Determine the [X, Y] coordinate at the center of the cell enclosing the given text.  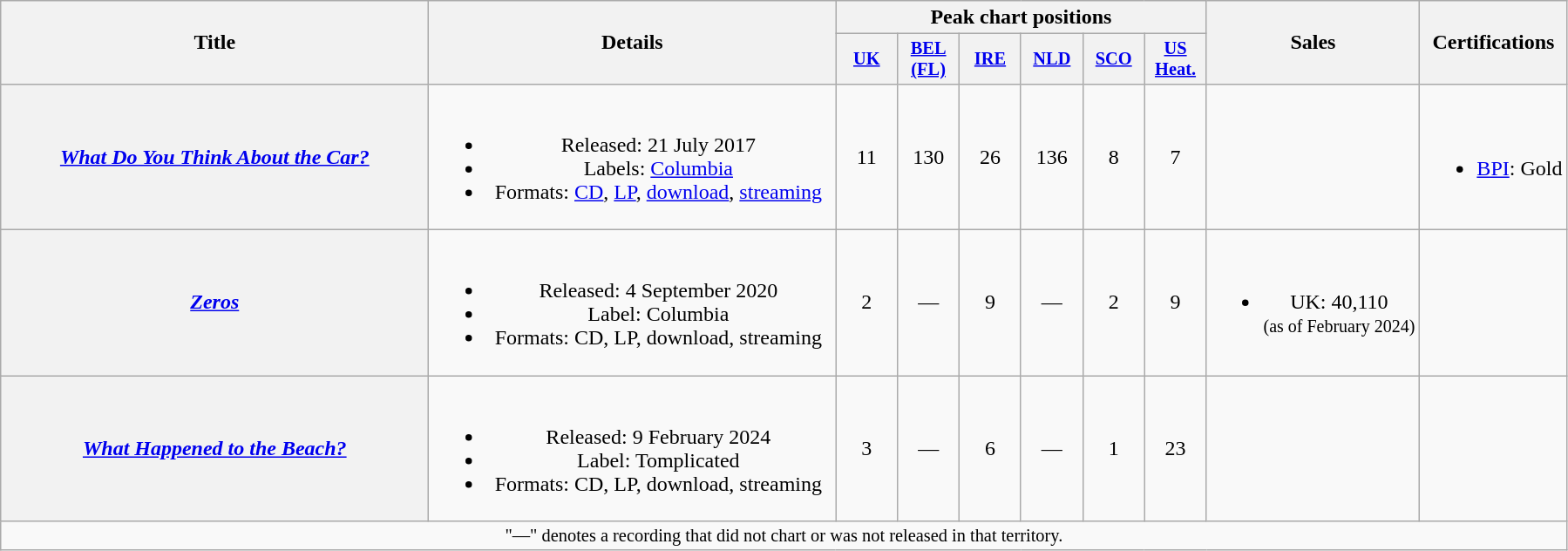
Released: 21 July 2017Labels: ColumbiaFormats: CD, LP, download, streaming [633, 157]
UK [866, 59]
SCO [1114, 59]
26 [990, 157]
Peak chart positions [1022, 17]
UK: 40,110(as of February 2024) [1313, 303]
Released: 4 September 2020Label: ColumbiaFormats: CD, LP, download, streaming [633, 303]
Details [633, 43]
Sales [1313, 43]
7 [1175, 157]
130 [929, 157]
Released: 9 February 2024Label: TomplicatedFormats: CD, LP, download, streaming [633, 448]
NLD [1051, 59]
23 [1175, 448]
What Happened to the Beach? [214, 448]
BEL(FL) [929, 59]
IRE [990, 59]
6 [990, 448]
1 [1114, 448]
USHeat. [1175, 59]
136 [1051, 157]
8 [1114, 157]
Certifications [1494, 43]
Zeros [214, 303]
11 [866, 157]
What Do You Think About the Car? [214, 157]
"—" denotes a recording that did not chart or was not released in that territory. [784, 536]
BPI: Gold [1494, 157]
3 [866, 448]
Title [214, 43]
